Search for the cell housing the specified text and yield its (X, Y) center coordinate. 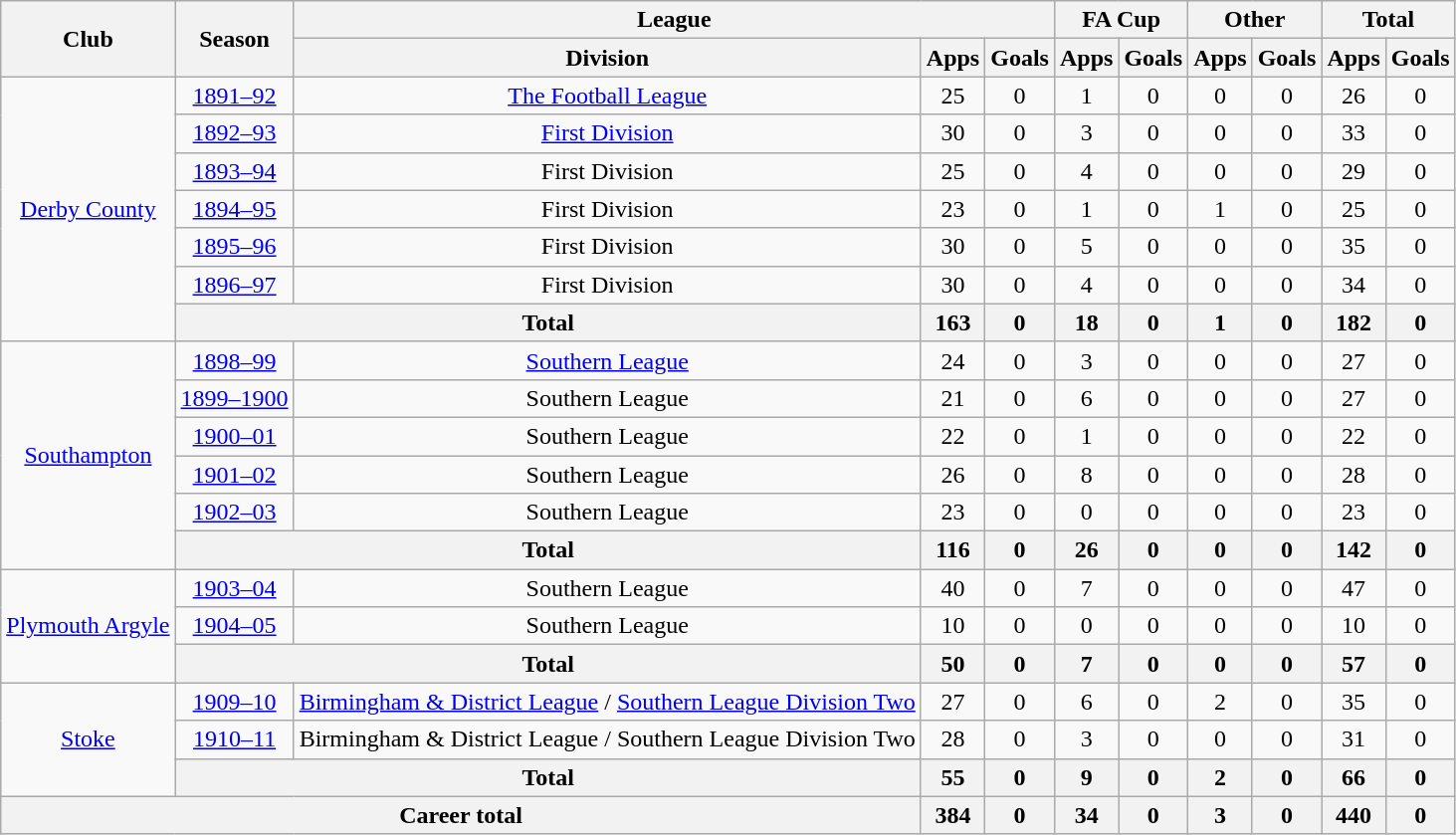
Season (235, 39)
1900–01 (235, 436)
1896–97 (235, 285)
Stoke (88, 739)
Club (88, 39)
1909–10 (235, 702)
50 (952, 664)
5 (1086, 247)
8 (1086, 475)
384 (952, 815)
55 (952, 777)
League (674, 20)
1899–1900 (235, 398)
Other (1255, 20)
1895–96 (235, 247)
31 (1353, 739)
163 (952, 322)
40 (952, 588)
24 (952, 360)
Southampton (88, 455)
57 (1353, 664)
142 (1353, 550)
1898–99 (235, 360)
116 (952, 550)
1903–04 (235, 588)
66 (1353, 777)
Derby County (88, 209)
18 (1086, 322)
440 (1353, 815)
1894–95 (235, 209)
The Football League (607, 96)
Plymouth Argyle (88, 626)
21 (952, 398)
1910–11 (235, 739)
1902–03 (235, 513)
1904–05 (235, 626)
47 (1353, 588)
9 (1086, 777)
29 (1353, 171)
1892–93 (235, 133)
FA Cup (1121, 20)
1893–94 (235, 171)
1891–92 (235, 96)
1901–02 (235, 475)
33 (1353, 133)
Division (607, 58)
182 (1353, 322)
Career total (462, 815)
